Search for the cell housing the specified text and yield its [x, y] center coordinate. 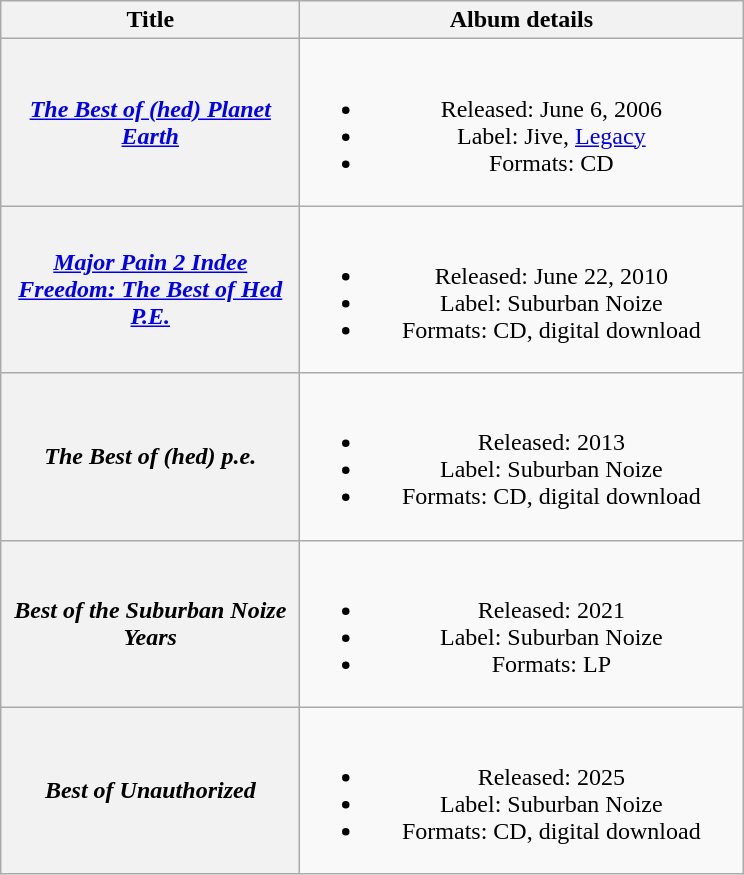
Released: June 22, 2010Label: Suburban NoizeFormats: CD, digital download [522, 290]
Released: 2013Label: Suburban NoizeFormats: CD, digital download [522, 456]
Released: 2021Label: Suburban NoizeFormats: LP [522, 624]
The Best of (hed) p.e. [150, 456]
Released: 2025Label: Suburban NoizeFormats: CD, digital download [522, 790]
Album details [522, 20]
Major Pain 2 Indee Freedom: The Best of Hed P.E. [150, 290]
Title [150, 20]
The Best of (hed) Planet Earth [150, 122]
Best of the Suburban Noize Years [150, 624]
Best of Unauthorized [150, 790]
Released: June 6, 2006Label: Jive, LegacyFormats: CD [522, 122]
